Search for the cell housing the specified text and yield its (x, y) center coordinate. 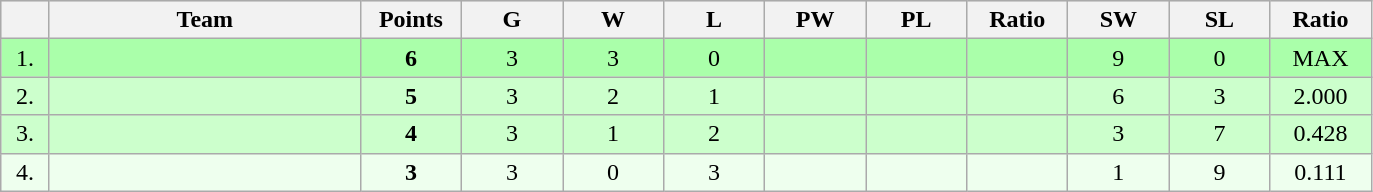
7 (1220, 134)
W (612, 20)
0.428 (1320, 134)
SL (1220, 20)
Team (204, 20)
2.000 (1320, 96)
G (512, 20)
3. (26, 134)
5 (410, 96)
1. (26, 58)
Points (410, 20)
0.111 (1320, 172)
4 (410, 134)
PL (916, 20)
4. (26, 172)
L (714, 20)
PW (816, 20)
2. (26, 96)
MAX (1320, 58)
SW (1118, 20)
